From the cell containing the given text, extract its center point as (X, Y) coordinate. 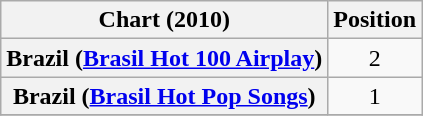
1 (375, 96)
Chart (2010) (164, 20)
Brazil (Brasil Hot 100 Airplay) (164, 58)
Position (375, 20)
Brazil (Brasil Hot Pop Songs) (164, 96)
2 (375, 58)
